Output the [X, Y] coordinate of the center of the cell containing the given text.  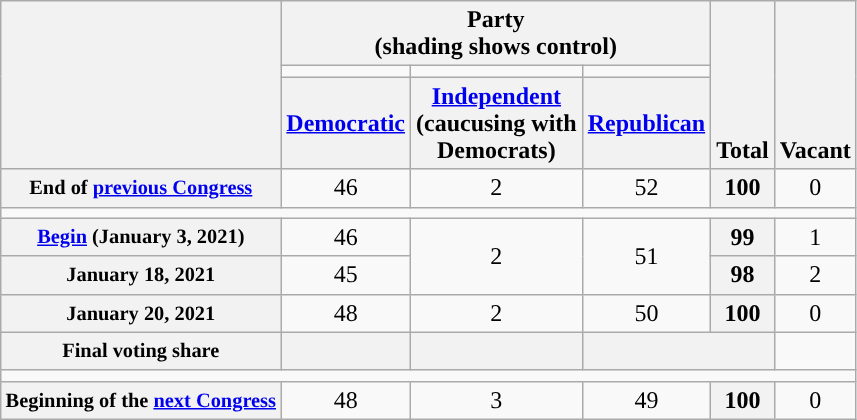
Beginning of the next Congress [141, 400]
January 20, 2021 [141, 313]
1 [815, 237]
Begin (January 3, 2021) [141, 237]
Total [743, 85]
Republican [646, 123]
98 [743, 275]
99 [743, 237]
Independent(caucusing withDemocrats) [496, 123]
50 [646, 313]
51 [646, 256]
45 [346, 275]
January 18, 2021 [141, 275]
End of previous Congress [141, 188]
Democratic [346, 123]
3 [496, 400]
Vacant [815, 85]
Final voting share [141, 351]
49 [646, 400]
52 [646, 188]
Party(shading shows control) [496, 34]
